Search for the cell housing the specified text and yield its (X, Y) center coordinate. 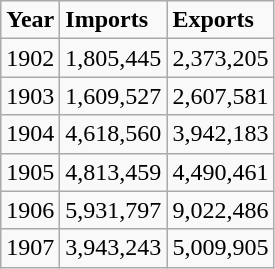
3,942,183 (220, 134)
1,805,445 (114, 58)
2,607,581 (220, 96)
Year (30, 20)
9,022,486 (220, 210)
1904 (30, 134)
5,009,905 (220, 248)
1,609,527 (114, 96)
4,490,461 (220, 172)
2,373,205 (220, 58)
Imports (114, 20)
1902 (30, 58)
4,618,560 (114, 134)
1905 (30, 172)
5,931,797 (114, 210)
4,813,459 (114, 172)
1907 (30, 248)
1903 (30, 96)
3,943,243 (114, 248)
1906 (30, 210)
Exports (220, 20)
